Locate the cell with the specified text and output its (x, y) center coordinate. 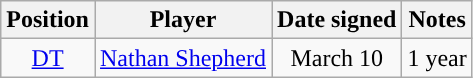
DT (48, 58)
Position (48, 20)
1 year (437, 58)
Nathan Shepherd (182, 58)
Date signed (337, 20)
Player (182, 20)
Notes (437, 20)
March 10 (337, 58)
